From the cell containing the given text, extract its center point as (x, y) coordinate. 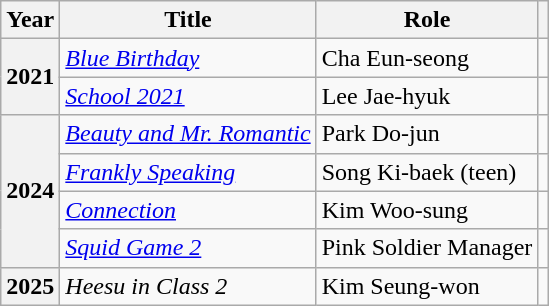
School 2021 (188, 96)
Squid Game 2 (188, 248)
Role (427, 20)
Park Do-jun (427, 134)
Year (30, 20)
Frankly Speaking (188, 172)
Connection (188, 210)
2024 (30, 191)
Title (188, 20)
Kim Woo-sung (427, 210)
Cha Eun-seong (427, 58)
2025 (30, 286)
Pink Soldier Manager (427, 248)
2021 (30, 77)
Kim Seung-won (427, 286)
Lee Jae-hyuk (427, 96)
Blue Birthday (188, 58)
Song Ki-baek (teen) (427, 172)
Heesu in Class 2 (188, 286)
Beauty and Mr. Romantic (188, 134)
